Pinpoint the cell where the given text exists, returning its [X, Y] midpoint coordinate. 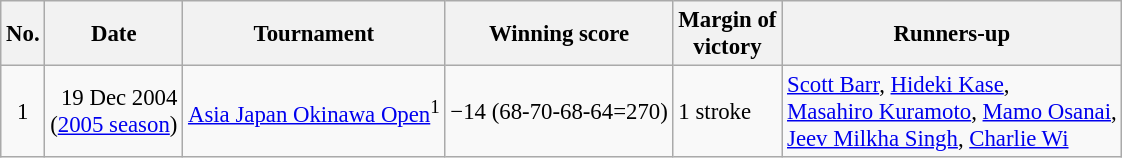
No. [23, 34]
Asia Japan Okinawa Open1 [314, 112]
19 Dec 2004(2005 season) [114, 112]
−14 (68-70-68-64=270) [559, 112]
Margin ofvictory [728, 34]
Tournament [314, 34]
Runners-up [952, 34]
1 stroke [728, 112]
1 [23, 112]
Winning score [559, 34]
Scott Barr, Hideki Kase, Masahiro Kuramoto, Mamo Osanai, Jeev Milkha Singh, Charlie Wi [952, 112]
Date [114, 34]
